Determine the [X, Y] coordinate at the center of the cell enclosing the given text.  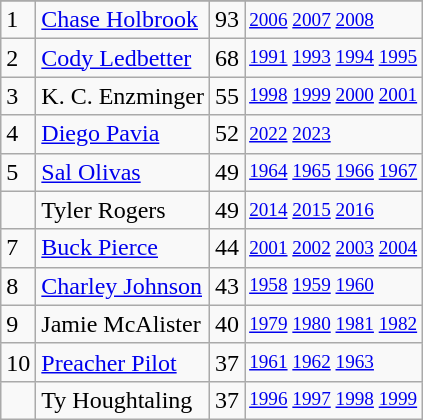
1961 1962 1963 [334, 362]
1 [18, 20]
2022 2023 [334, 134]
8 [18, 286]
1991 1993 1994 1995 [334, 58]
40 [228, 324]
2006 2007 2008 [334, 20]
1996 1997 1998 1999 [334, 400]
93 [228, 20]
43 [228, 286]
Chase Holbrook [123, 20]
7 [18, 248]
1964 1965 1966 1967 [334, 172]
10 [18, 362]
1979 1980 1981 1982 [334, 324]
Charley Johnson [123, 286]
2001 2002 2003 2004 [334, 248]
4 [18, 134]
Diego Pavia [123, 134]
Buck Pierce [123, 248]
Ty Houghtaling [123, 400]
Preacher Pilot [123, 362]
5 [18, 172]
1998 1999 2000 2001 [334, 96]
52 [228, 134]
2 [18, 58]
55 [228, 96]
3 [18, 96]
Cody Ledbetter [123, 58]
K. C. Enzminger [123, 96]
68 [228, 58]
Sal Olivas [123, 172]
Jamie McAlister [123, 324]
44 [228, 248]
Tyler Rogers [123, 210]
9 [18, 324]
1958 1959 1960 [334, 286]
2014 2015 2016 [334, 210]
